Output the (x, y) coordinate of the center of the cell containing the given text.  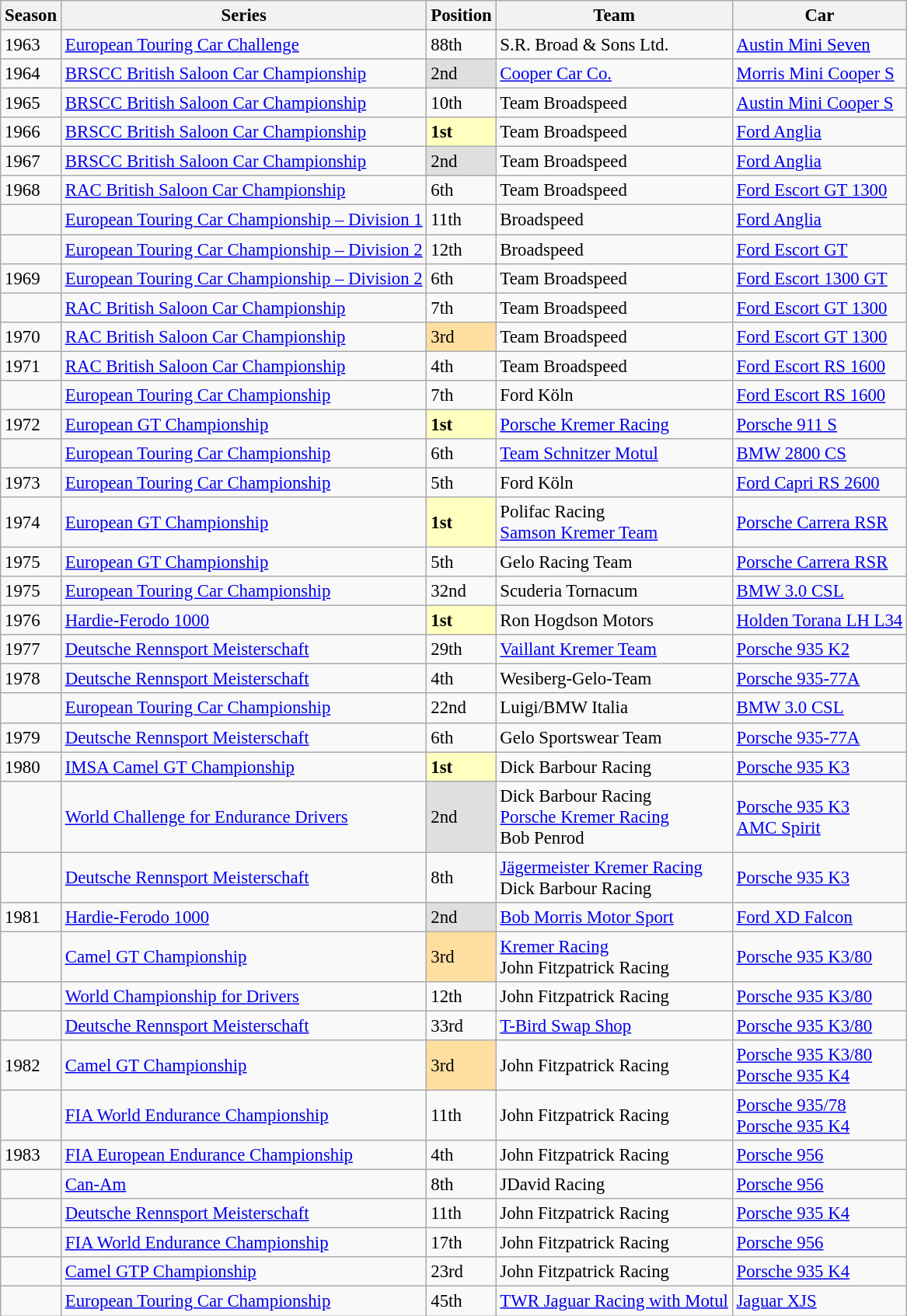
1969 (31, 278)
Vaillant Kremer Team (614, 649)
32nd (462, 591)
1977 (31, 649)
Luigi/BMW Italia (614, 708)
Ford XD Falcon (819, 917)
Season (31, 16)
Kremer RacingJohn Fitzpatrick Racing (614, 957)
Position (462, 16)
Car (819, 16)
33rd (462, 1025)
22nd (462, 708)
1973 (31, 482)
1971 (31, 366)
Ford Capri RS 2600 (819, 482)
Team (614, 16)
European Touring Car Championship – Division 1 (244, 220)
1980 (31, 767)
Dick Barbour Racing (614, 767)
1981 (31, 917)
1965 (31, 103)
1979 (31, 737)
Scuderia Tornacum (614, 591)
Wesiberg-Gelo-Team (614, 679)
Bob Morris Motor Sport (614, 917)
Gelo Racing Team (614, 562)
Dick Barbour RacingPorsche Kremer RacingBob Penrod (614, 816)
88th (462, 45)
JDavid Racing (614, 1185)
23rd (462, 1272)
World Championship for Drivers (244, 997)
1982 (31, 1066)
Porsche 935 K2 (819, 649)
Porsche Kremer Racing (614, 424)
Series (244, 16)
1966 (31, 132)
Gelo Sportswear Team (614, 737)
17th (462, 1243)
FIA European Endurance Championship (244, 1155)
European Touring Car Challenge (244, 45)
Morris Mini Cooper S (819, 74)
Porsche 935 K3AMC Spirit (819, 816)
S.R. Broad & Sons Ltd. (614, 45)
Ford Escort GT (819, 249)
Ron Hogdson Motors (614, 621)
TWR Jaguar Racing with Motul (614, 1301)
Porsche 935 K3/80Porsche 935 K4 (819, 1066)
10th (462, 103)
Polifac RacingSamson Kremer Team (614, 522)
World Challenge for Endurance Drivers (244, 816)
Holden Torana LH L34 (819, 621)
Austin Mini Cooper S (819, 103)
1978 (31, 679)
1964 (31, 74)
BMW 2800 CS (819, 454)
Cooper Car Co. (614, 74)
1967 (31, 162)
29th (462, 649)
Porsche 935/78Porsche 935 K4 (819, 1116)
1968 (31, 190)
1983 (31, 1155)
Ford Escort 1300 GT (819, 278)
Can-Am (244, 1185)
IMSA Camel GT Championship (244, 767)
T-Bird Swap Shop (614, 1025)
Jägermeister Kremer RacingDick Barbour Racing (614, 878)
1974 (31, 522)
Austin Mini Seven (819, 45)
1972 (31, 424)
1976 (31, 621)
1970 (31, 336)
Jaguar XJS (819, 1301)
45th (462, 1301)
Team Schnitzer Motul (614, 454)
Camel GTP Championship (244, 1272)
Porsche 911 S (819, 424)
1963 (31, 45)
